Return the [X, Y] coordinate for the center point of the cell that contains the specified text.  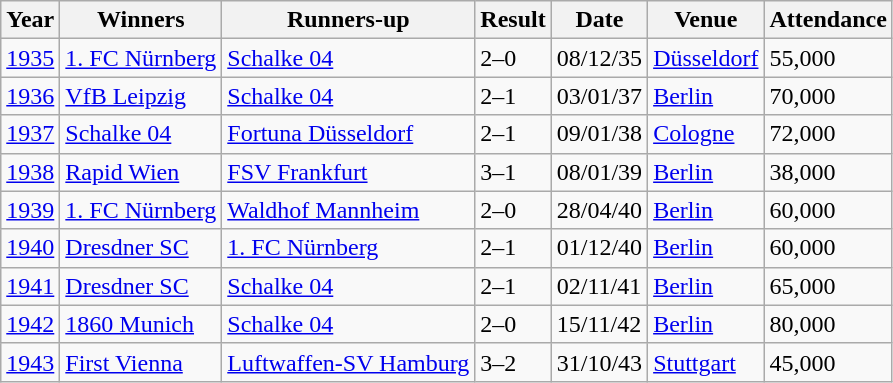
Cologne [706, 134]
Fortuna Düsseldorf [348, 134]
1941 [30, 286]
1939 [30, 210]
Runners-up [348, 20]
Year [30, 20]
09/01/38 [599, 134]
Luftwaffen-SV Hamburg [348, 362]
15/11/42 [599, 324]
70,000 [828, 96]
Waldhof Mannheim [348, 210]
VfB Leipzig [141, 96]
3–1 [513, 172]
1942 [30, 324]
1936 [30, 96]
Stuttgart [706, 362]
72,000 [828, 134]
65,000 [828, 286]
1943 [30, 362]
45,000 [828, 362]
38,000 [828, 172]
31/10/43 [599, 362]
03/01/37 [599, 96]
01/12/40 [599, 248]
Date [599, 20]
Rapid Wien [141, 172]
1938 [30, 172]
08/01/39 [599, 172]
FSV Frankfurt [348, 172]
28/04/40 [599, 210]
1940 [30, 248]
Düsseldorf [706, 58]
02/11/41 [599, 286]
Result [513, 20]
First Vienna [141, 362]
80,000 [828, 324]
08/12/35 [599, 58]
Attendance [828, 20]
Winners [141, 20]
Venue [706, 20]
55,000 [828, 58]
1935 [30, 58]
1937 [30, 134]
1860 Munich [141, 324]
3–2 [513, 362]
